Identify which cell holds the provided text, then report its (X, Y) central coordinate. 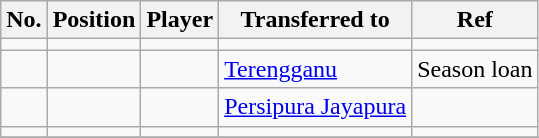
Position (94, 20)
Transferred to (316, 20)
Ref (475, 20)
Persipura Jayapura (316, 107)
Player (180, 20)
Terengganu (316, 69)
Season loan (475, 69)
No. (24, 20)
